Identify which cell holds the provided text, then report its [x, y] central coordinate. 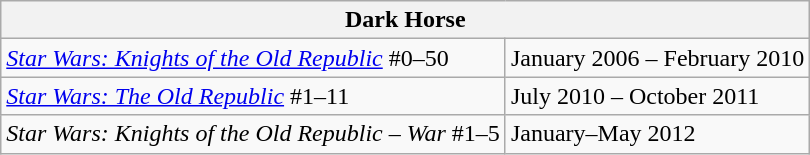
Star Wars: Knights of the Old Republic #0–50 [254, 58]
Star Wars: Knights of the Old Republic – War #1–5 [254, 134]
January 2006 – February 2010 [657, 58]
Star Wars: The Old Republic #1–11 [254, 96]
Dark Horse [406, 20]
January–May 2012 [657, 134]
July 2010 – October 2011 [657, 96]
